Locate the cell with the specified text and output its (X, Y) center coordinate. 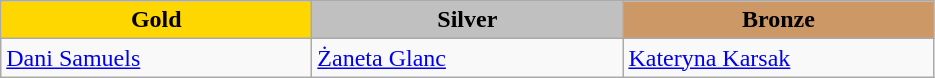
Silver (468, 20)
Dani Samuels (156, 58)
Kateryna Karsak (778, 58)
Żaneta Glanc (468, 58)
Bronze (778, 20)
Gold (156, 20)
